Find where the given text appears and provide that cell's center as [x, y] coordinate. 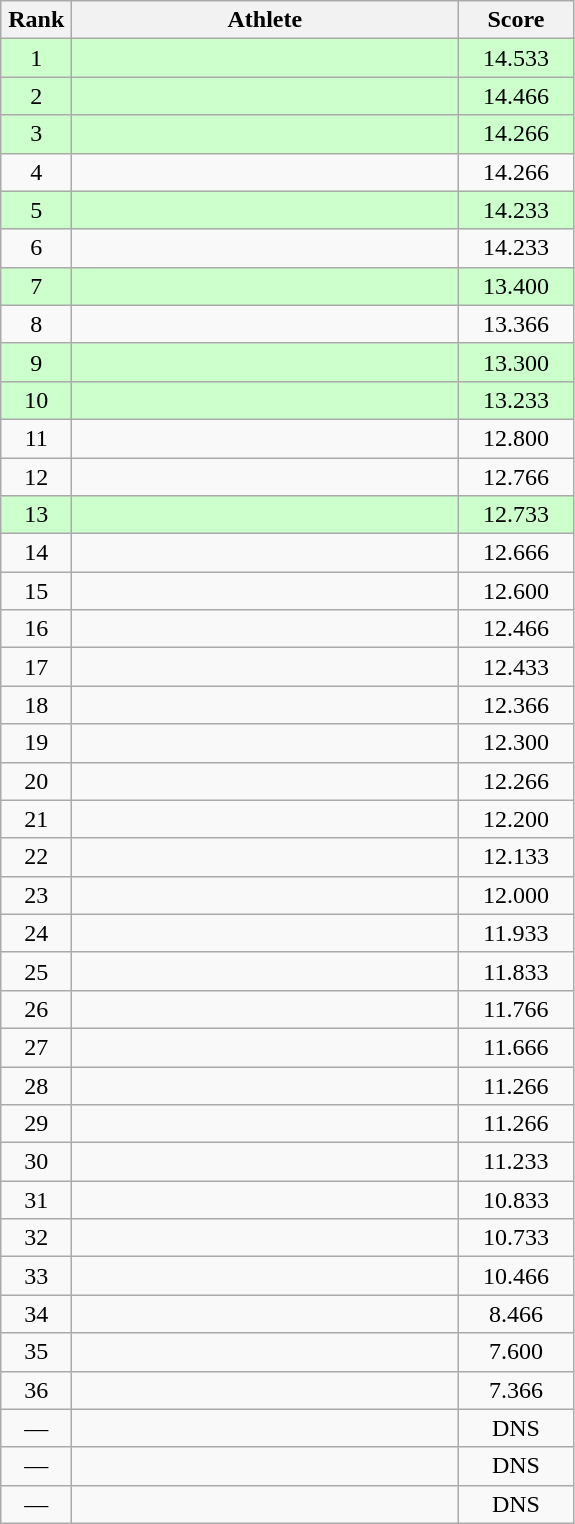
33 [36, 1276]
12.600 [516, 591]
30 [36, 1162]
15 [36, 591]
3 [36, 134]
10.733 [516, 1238]
24 [36, 933]
13.400 [516, 286]
19 [36, 743]
Rank [36, 20]
7 [36, 286]
8 [36, 324]
20 [36, 781]
12.800 [516, 438]
14 [36, 553]
14.533 [516, 58]
25 [36, 971]
12.366 [516, 705]
13.233 [516, 400]
4 [36, 172]
12.266 [516, 781]
13 [36, 515]
32 [36, 1238]
11.833 [516, 971]
12.433 [516, 667]
11.233 [516, 1162]
11 [36, 438]
8.466 [516, 1314]
9 [36, 362]
13.300 [516, 362]
12.200 [516, 819]
10.466 [516, 1276]
10.833 [516, 1200]
12.300 [516, 743]
14.466 [516, 96]
17 [36, 667]
7.366 [516, 1390]
36 [36, 1390]
13.366 [516, 324]
18 [36, 705]
12.000 [516, 895]
11.933 [516, 933]
Athlete [265, 20]
6 [36, 248]
29 [36, 1124]
10 [36, 400]
31 [36, 1200]
21 [36, 819]
23 [36, 895]
2 [36, 96]
27 [36, 1047]
16 [36, 629]
11.766 [516, 1009]
Score [516, 20]
7.600 [516, 1352]
12.733 [516, 515]
12.766 [516, 477]
12.133 [516, 857]
12 [36, 477]
12.666 [516, 553]
35 [36, 1352]
28 [36, 1085]
34 [36, 1314]
1 [36, 58]
11.666 [516, 1047]
5 [36, 210]
12.466 [516, 629]
26 [36, 1009]
22 [36, 857]
